Identify which cell holds the provided text, then report its (X, Y) central coordinate. 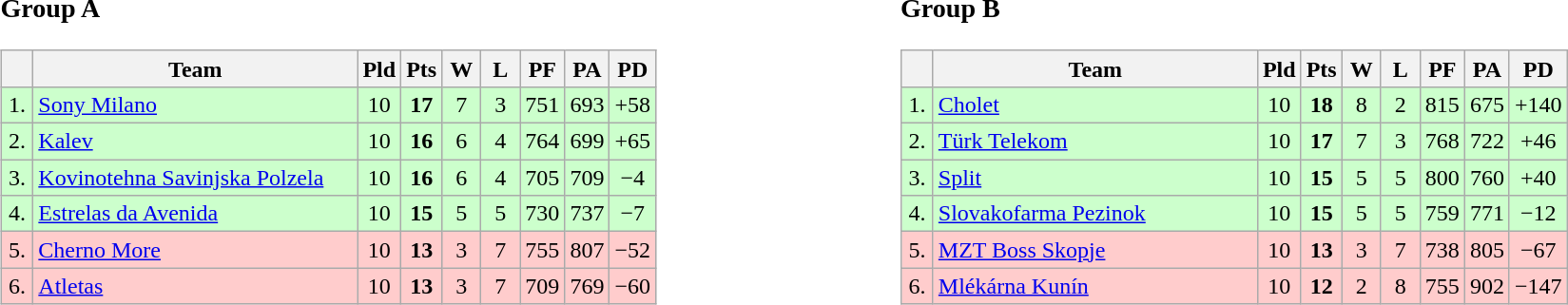
771 (1487, 214)
−147 (1539, 286)
+40 (1539, 178)
MZT Boss Skopje (1095, 250)
−12 (1539, 214)
+58 (633, 105)
Kalev (196, 142)
722 (1487, 142)
Cherno More (196, 250)
+140 (1539, 105)
800 (1442, 178)
693 (588, 105)
807 (588, 250)
705 (542, 178)
675 (1487, 105)
759 (1442, 214)
Cholet (1095, 105)
699 (588, 142)
760 (1487, 178)
−67 (1539, 250)
902 (1487, 286)
737 (588, 214)
769 (588, 286)
764 (542, 142)
−4 (633, 178)
815 (1442, 105)
751 (542, 105)
Atletas (196, 286)
Sony Milano (196, 105)
−7 (633, 214)
+65 (633, 142)
Slovakofarma Pezinok (1095, 214)
Mlékárna Kunín (1095, 286)
738 (1442, 250)
768 (1442, 142)
+46 (1539, 142)
12 (1322, 286)
18 (1322, 105)
−60 (633, 286)
Estrelas da Avenida (196, 214)
730 (542, 214)
Kovinotehna Savinjska Polzela (196, 178)
Türk Telekom (1095, 142)
−52 (633, 250)
Split (1095, 178)
805 (1487, 250)
